Provide the (X, Y) coordinate of the cell's center where the given text is located.  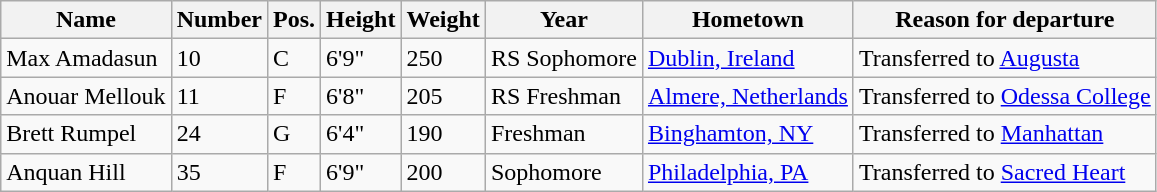
RS Sophomore (564, 58)
205 (443, 96)
Transferred to Sacred Heart (1004, 172)
Anouar Mellouk (86, 96)
Dublin, Ireland (748, 58)
G (294, 134)
Freshman (564, 134)
Binghamton, NY (748, 134)
Transferred to Manhattan (1004, 134)
Number (219, 20)
Weight (443, 20)
Brett Rumpel (86, 134)
Hometown (748, 20)
6'8" (361, 96)
200 (443, 172)
RS Freshman (564, 96)
10 (219, 58)
Sophomore (564, 172)
Height (361, 20)
250 (443, 58)
11 (219, 96)
Transferred to Odessa College (1004, 96)
Max Amadasun (86, 58)
Almere, Netherlands (748, 96)
Pos. (294, 20)
Year (564, 20)
Reason for departure (1004, 20)
35 (219, 172)
24 (219, 134)
Anquan Hill (86, 172)
Name (86, 20)
190 (443, 134)
6'4" (361, 134)
Philadelphia, PA (748, 172)
Transferred to Augusta (1004, 58)
C (294, 58)
